Capture the cell that displays the provided text and extract its (X, Y) central coordinate. 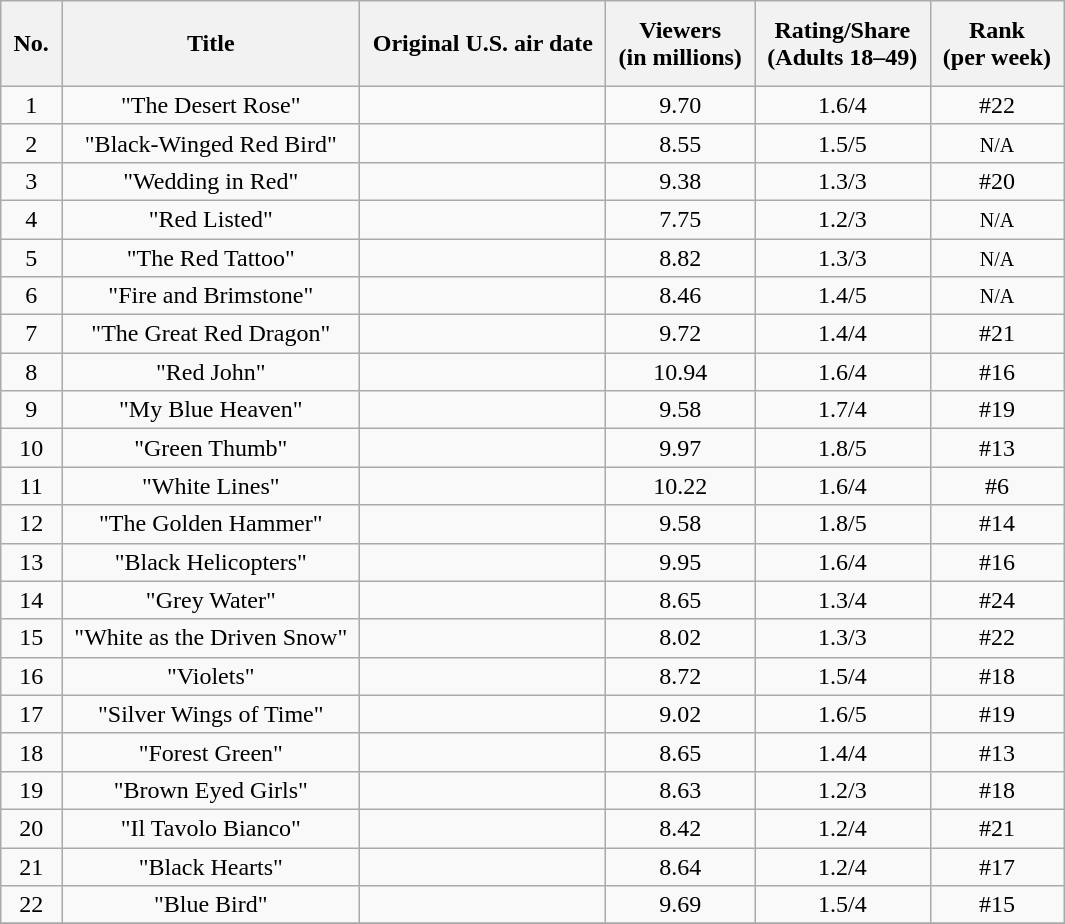
11 (32, 486)
10 (32, 448)
8.55 (680, 143)
#15 (997, 905)
4 (32, 219)
10.22 (680, 486)
"Fire and Brimstone" (211, 296)
1.4/5 (843, 296)
#6 (997, 486)
1.5/5 (843, 143)
"Wedding in Red" (211, 181)
20 (32, 828)
8.64 (680, 867)
"Brown Eyed Girls" (211, 790)
7 (32, 334)
Rating/Share(Adults 18–49) (843, 44)
19 (32, 790)
"Grey Water" (211, 600)
17 (32, 714)
3 (32, 181)
2 (32, 143)
9.38 (680, 181)
"The Golden Hammer" (211, 524)
#17 (997, 867)
9.70 (680, 105)
"The Red Tattoo" (211, 257)
"Violets" (211, 676)
9.02 (680, 714)
"Green Thumb" (211, 448)
16 (32, 676)
1.6/5 (843, 714)
14 (32, 600)
21 (32, 867)
8 (32, 372)
Rank(per week) (997, 44)
No. (32, 44)
8.82 (680, 257)
8.63 (680, 790)
7.75 (680, 219)
10.94 (680, 372)
9.95 (680, 562)
Title (211, 44)
#24 (997, 600)
"Il Tavolo Bianco" (211, 828)
"White Lines" (211, 486)
1.7/4 (843, 410)
22 (32, 905)
Original U.S. air date (483, 44)
"Red Listed" (211, 219)
9 (32, 410)
"White as the Driven Snow" (211, 638)
9.97 (680, 448)
"The Great Red Dragon" (211, 334)
8.02 (680, 638)
9.69 (680, 905)
18 (32, 752)
12 (32, 524)
"My Blue Heaven" (211, 410)
"Blue Bird" (211, 905)
9.72 (680, 334)
#20 (997, 181)
#14 (997, 524)
1.3/4 (843, 600)
"Black Helicopters" (211, 562)
"The Desert Rose" (211, 105)
6 (32, 296)
"Black-Winged Red Bird" (211, 143)
"Red John" (211, 372)
1 (32, 105)
"Black Hearts" (211, 867)
8.42 (680, 828)
5 (32, 257)
13 (32, 562)
Viewers(in millions) (680, 44)
"Silver Wings of Time" (211, 714)
"Forest Green" (211, 752)
15 (32, 638)
8.72 (680, 676)
8.46 (680, 296)
